For the text-containing cell, return its midpoint in (X, Y) coordinate format. 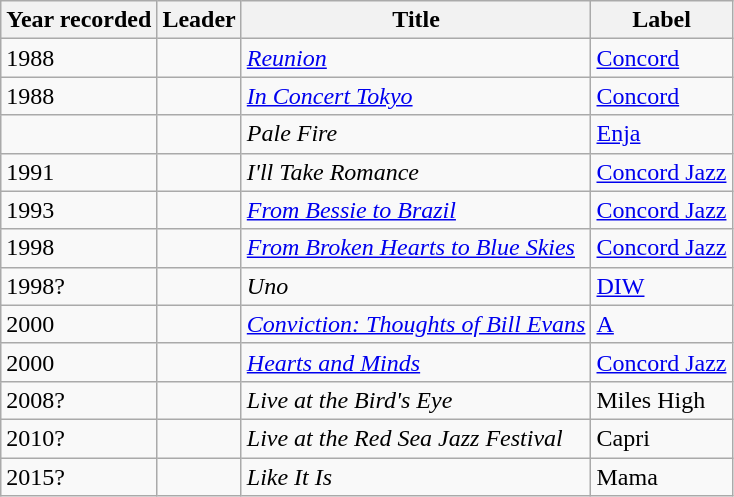
Miles High (662, 400)
Mama (662, 477)
Title (416, 20)
From Bessie to Brazil (416, 210)
2015? (79, 477)
Label (662, 20)
Live at the Bird's Eye (416, 400)
2010? (79, 438)
Uno (416, 286)
Capri (662, 438)
1998? (79, 286)
Year recorded (79, 20)
Live at the Red Sea Jazz Festival (416, 438)
Conviction: Thoughts of Bill Evans (416, 324)
Reunion (416, 58)
In Concert Tokyo (416, 96)
1993 (79, 210)
2008? (79, 400)
A (662, 324)
1991 (79, 172)
Pale Fire (416, 134)
Hearts and Minds (416, 362)
1998 (79, 248)
DIW (662, 286)
Enja (662, 134)
Like It Is (416, 477)
I'll Take Romance (416, 172)
From Broken Hearts to Blue Skies (416, 248)
Leader (199, 20)
